Scan for the cell matching the given text and deliver its [x, y] coordinate at center. 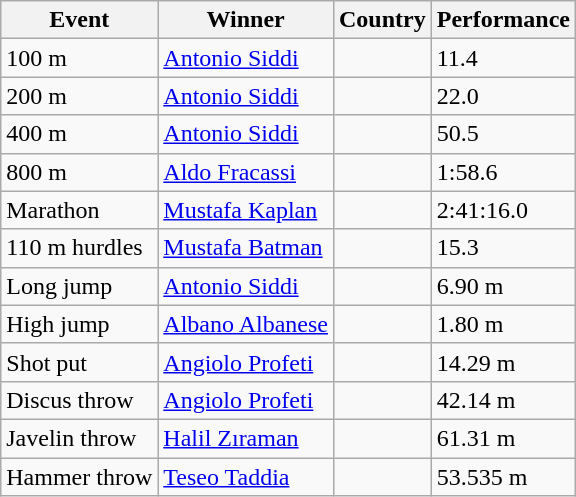
Winner [246, 20]
Javelin throw [80, 438]
1.80 m [503, 324]
Discus throw [80, 400]
Country [382, 20]
800 m [80, 172]
Event [80, 20]
14.29 m [503, 362]
22.0 [503, 96]
Aldo Fracassi [246, 172]
Halil Zıraman [246, 438]
100 m [80, 58]
Mustafa Kaplan [246, 210]
Long jump [80, 286]
Mustafa Batman [246, 248]
15.3 [503, 248]
11.4 [503, 58]
2:41:16.0 [503, 210]
200 m [80, 96]
Teseo Taddia [246, 477]
Shot put [80, 362]
42.14 m [503, 400]
50.5 [503, 134]
400 m [80, 134]
53.535 m [503, 477]
High jump [80, 324]
Hammer throw [80, 477]
Marathon [80, 210]
Albano Albanese [246, 324]
61.31 m [503, 438]
110 m hurdles [80, 248]
1:58.6 [503, 172]
Performance [503, 20]
6.90 m [503, 286]
